Extract the [x, y] coordinate from the center of the cell holding the provided text.  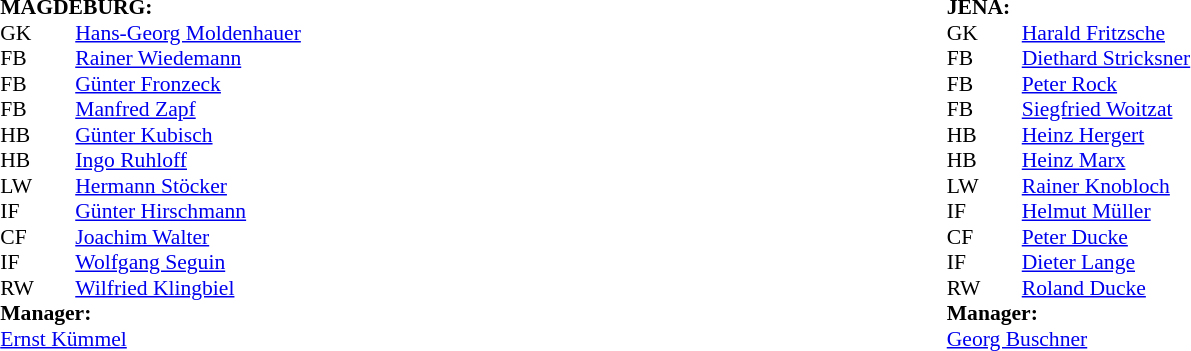
Manager: [188, 313]
Joachim Walter [225, 237]
Wolfgang Seguin [225, 263]
Hans-Georg Moldenhauer [225, 33]
Günter Fronzeck [225, 84]
Ingo Ruhloff [225, 161]
Wilfried Klingbiel [225, 288]
Günter Hirschmann [225, 211]
Rainer Wiedemann [225, 59]
Günter Kubisch [225, 135]
Hermann Stöcker [225, 186]
Manfred Zapf [225, 109]
